Search for the cell housing the specified text and yield its [x, y] center coordinate. 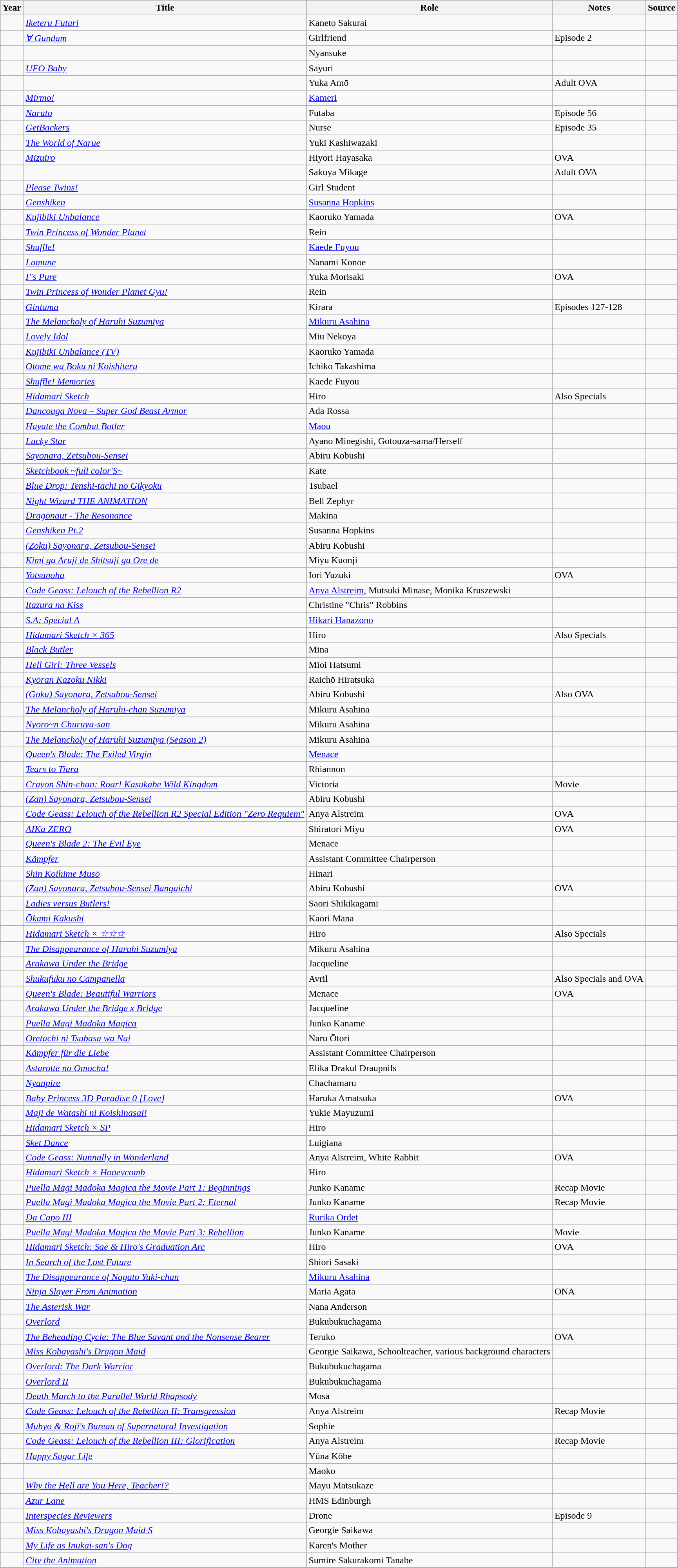
Miu Nekoya [430, 337]
Shin Koihime Musō [165, 874]
Hidamari Sketch: Sae & Hiro's Graduation Arc [165, 1247]
Gintama [165, 307]
The Asterisk War [165, 1307]
Twin Princess of Wonder Planet Gyu! [165, 292]
Kaneto Sakurai [430, 23]
Muhyo & Roji's Bureau of Supernatural Investigation [165, 1426]
Sophie [430, 1426]
(Zoku) Sayonara, Zetsubou-Sensei [165, 545]
Sumire Sakurakomi Tanabe [430, 1560]
Ōkami Kakushi [165, 918]
Yuka Amō [430, 83]
Code Geass: Lelouch of the Rebellion R2 Special Edition "Zero Requiem" [165, 814]
Mayu Matsukaze [430, 1486]
Why the Hell are You Here, Teacher!? [165, 1486]
Episode 35 [599, 128]
Naruto [165, 113]
Mina [430, 650]
Naru Ōtori [430, 1038]
Happy Sugar Life [165, 1456]
Kimi ga Aruji de Shitsuji ga Ore de [165, 560]
The Beheading Cycle: The Blue Savant and the Nonsense Bearer [165, 1336]
∀ Gundam [165, 38]
Teruko [430, 1336]
Itazura na Kiss [165, 605]
Dancouga Nova – Super God Beast Armor [165, 411]
Saori Shikikagami [430, 903]
Shukufuku no Campanella [165, 979]
Hidamari Sketch [165, 396]
Tears to Tiara [165, 769]
Kate [430, 471]
Code Geass: Lelouch of the Rebellion R2 [165, 590]
Hinari [430, 874]
Nyansuke [430, 53]
Lucky Star [165, 441]
Queen's Blade 2: The Evil Eye [165, 844]
Shiori Sasaki [430, 1262]
Kaori Mana [430, 918]
Sketchbook ~full color'S~ [165, 471]
Baby Princess 3D Paradise 0 [Love] [165, 1098]
Miss Kobayashi's Dragon Maid S [165, 1530]
Yukie Mayuzumi [430, 1113]
In Search of the Lost Future [165, 1262]
Rhiannon [430, 769]
Da Capo III [165, 1217]
Iori Yuzuki [430, 575]
Episodes 127-128 [599, 307]
Puella Magi Madoka Magica the Movie Part 3: Rebellion [165, 1232]
The Melancholy of Haruhi-chan Suzumiya [165, 709]
Genshiken [165, 202]
S.A: Special A [165, 620]
Azur Lane [165, 1501]
Kujibiki Unbalance (TV) [165, 352]
Puella Magi Madoka Magica the Movie Part 2: Eternal [165, 1202]
Notes [599, 8]
Chachamaru [430, 1083]
Kujibiki Unbalance [165, 217]
Puella Magi Madoka Magica the Movie Part 1: Beginnings [165, 1187]
Arakawa Under the Bridge [165, 964]
Miyu Kuonji [430, 560]
(Zan) Sayonara, Zetsubou-Sensei Bangaichi [165, 888]
Episode 2 [599, 38]
GetBackers [165, 128]
Futaba [430, 113]
Hiyori Hayasaka [430, 158]
Rurika Ordet [430, 1217]
Haruka Amatsuka [430, 1098]
My Life as Inukai-san's Dog [165, 1545]
Hayate the Combat Butler [165, 426]
Hidamari Sketch × ☆☆☆ [165, 934]
Hidamari Sketch × 365 [165, 635]
HMS Edinburgh [430, 1501]
Tsubael [430, 486]
Maoko [430, 1471]
Hikari Hanazono [430, 620]
Ninja Slayer From Animation [165, 1292]
ONA [599, 1292]
(Goku) Sayonara, Zetsubou-Sensei [165, 694]
Year [12, 8]
Role [430, 8]
Mioi Hatsumi [430, 665]
City the Animation [165, 1560]
Blue Drop: Tenshi-tachi no Gikyoku [165, 486]
Sket Dance [165, 1142]
Mizuiro [165, 158]
Maria Agata [430, 1292]
Nana Anderson [430, 1307]
Luigiana [430, 1142]
Elíka Drakul Draupnils [430, 1068]
Overlord [165, 1321]
Otome wa Boku ni Koishiteru [165, 366]
Crayon Shin-chan: Roar! Kasukabe Wild Kingdom [165, 784]
Kyōran Kazoku Nikki [165, 680]
Lamune [165, 262]
Shuffle! [165, 247]
Girlfriend [430, 38]
Kämpfer [165, 859]
Episode 56 [599, 113]
Arakawa Under the Bridge x Bridge [165, 1008]
Karen's Mother [430, 1545]
Please Twins! [165, 187]
UFO Baby [165, 68]
The Disappearance of Haruhi Suzumiya [165, 949]
Shiratori Miyu [430, 829]
Code Geass: Lelouch of the Rebellion III: Glorification [165, 1441]
Nyoro~n Churuya-san [165, 724]
Puella Magi Madoka Magica [165, 1023]
Title [165, 8]
Maji de Watashi ni Koishinasai! [165, 1113]
Code Geass: Lelouch of the Rebellion II: Transgression [165, 1411]
Yotsunoha [165, 575]
Black Butler [165, 650]
Miss Kobayashi's Dragon Maid [165, 1351]
Victoria [430, 784]
Anya Alstreim, White Rabbit [430, 1158]
The Disappearance of Nagato Yuki-chan [165, 1277]
Yūna Kōbe [430, 1456]
The Melancholy of Haruhi Suzumiya [165, 322]
Queen's Blade: Beautiful Warriors [165, 993]
Yuka Morisaki [430, 277]
Bell Zephyr [430, 500]
The Melancholy of Haruhi Suzumiya (Season 2) [165, 739]
Nurse [430, 128]
Sayuri [430, 68]
Also Specials and OVA [599, 979]
Shuffle! Memories [165, 381]
Drone [430, 1515]
Yuki Kashiwazaki [430, 143]
Also OVA [599, 694]
Source [662, 8]
Iketeru Futari [165, 23]
Girl Student [430, 187]
Queen's Blade: The Exiled Virgin [165, 754]
I"s Pure [165, 277]
Maou [430, 426]
Georgie Saikawa [430, 1530]
Nanami Konoe [430, 262]
Twin Princess of Wonder Planet [165, 232]
Ladies versus Butlers! [165, 903]
Interspecies Reviewers [165, 1515]
Code Geass: Nunnally in Wonderland [165, 1158]
Anya Alstreim, Mutsuki Minase, Monika Kruszewski [430, 590]
Ichiko Takashima [430, 366]
Sayonara, Zetsubou-Sensei [165, 456]
Ayano Minegishi, Gotouza-sama/Herself [430, 441]
Hidamari Sketch × Honeycomb [165, 1173]
Kameri [430, 98]
Overlord II [165, 1381]
Hidamari Sketch × SP [165, 1128]
Mirmo! [165, 98]
Astarotte no Omocha! [165, 1068]
Ada Rossa [430, 411]
Dragonaut - The Resonance [165, 515]
Oretachi ni Tsubasa wa Nai [165, 1038]
AIKa ZERO [165, 829]
Raichō Hiratsuka [430, 680]
The World of Narue [165, 143]
Georgie Saikawa, Schoolteacher, various background characters [430, 1351]
Overlord: The Dark Warrior [165, 1366]
(Zan) Sayonara, Zetsubou-Sensei [165, 799]
Kirara [430, 307]
Kämpfer für die Liebe [165, 1053]
Genshiken Pt.2 [165, 530]
Lovely Idol [165, 337]
Mosa [430, 1396]
Night Wizard THE ANIMATION [165, 500]
Makina [430, 515]
Sakuya Mikage [430, 172]
Death March to the Parallel World Rhapsody [165, 1396]
Hell Girl: Three Vessels [165, 665]
Christine "Chris" Robbins [430, 605]
Nyanpire [165, 1083]
Avril [430, 979]
Episode 9 [599, 1515]
